Provide the (X, Y) coordinate of the cell's center where the given text is located.  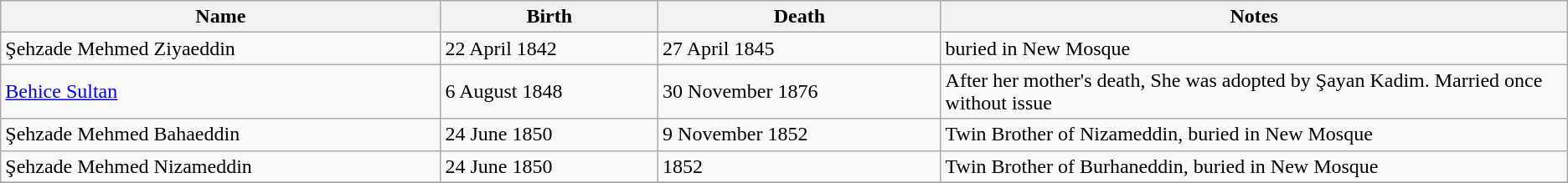
After her mother's death, She was adopted by Şayan Kadim. Married once without issue (1254, 92)
22 April 1842 (549, 48)
Şehzade Mehmed Nizameddin (221, 166)
Name (221, 17)
Twin Brother of Burhaneddin, buried in New Mosque (1254, 166)
1852 (799, 166)
Şehzade Mehmed Ziyaeddin (221, 48)
30 November 1876 (799, 92)
9 November 1852 (799, 135)
Şehzade Mehmed Bahaeddin (221, 135)
Death (799, 17)
Twin Brother of Nizameddin, buried in New Mosque (1254, 135)
Behice Sultan (221, 92)
Birth (549, 17)
27 April 1845 (799, 48)
buried in New Mosque (1254, 48)
6 August 1848 (549, 92)
Notes (1254, 17)
